Scan for the cell matching the given text and deliver its (x, y) coordinate at center. 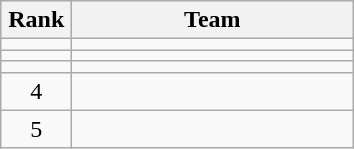
4 (36, 91)
Team (212, 20)
Rank (36, 20)
5 (36, 129)
